Search for the cell housing the specified text and yield its [x, y] center coordinate. 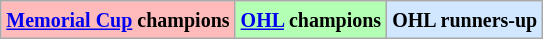
OHL runners-up [465, 20]
OHL champions [311, 20]
Memorial Cup champions [118, 20]
